Find where the given text appears and provide that cell's center as (x, y) coordinate. 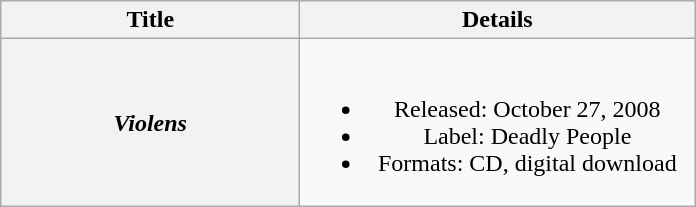
Violens (150, 122)
Title (150, 20)
Released: October 27, 2008Label: Deadly PeopleFormats: CD, digital download (498, 122)
Details (498, 20)
